For the text-containing cell, return its midpoint in (x, y) coordinate format. 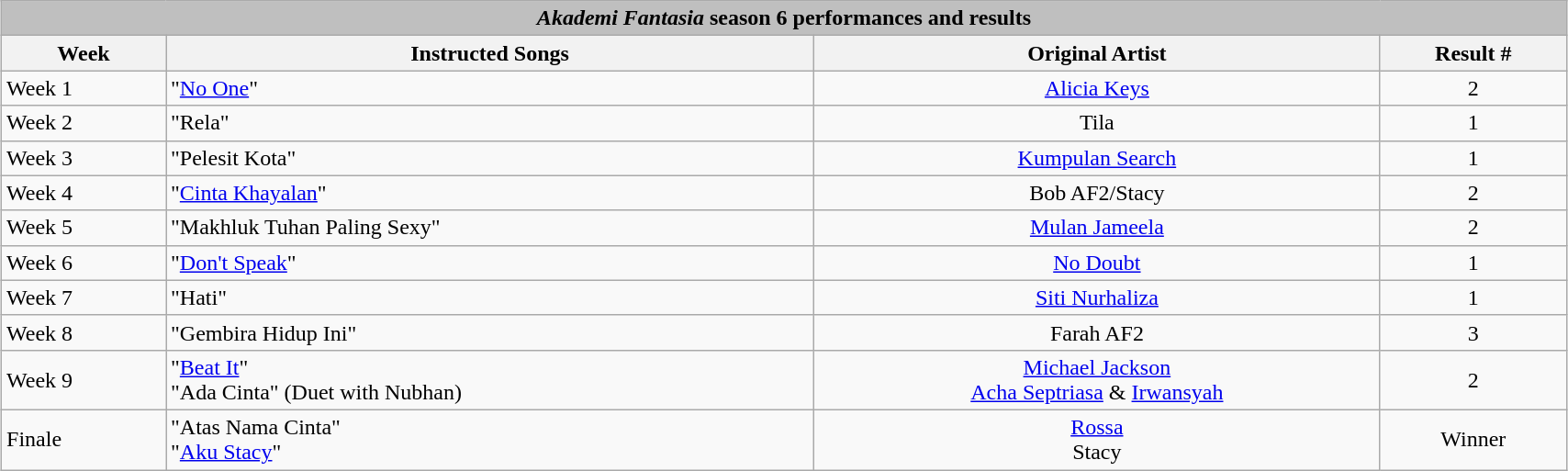
Result # (1473, 53)
Michael Jackson Acha Septriasa & Irwansyah (1097, 380)
"No One" (489, 88)
Kumpulan Search (1097, 158)
Original Artist (1097, 53)
"Makhluk Tuhan Paling Sexy" (489, 228)
Week (84, 53)
"Cinta Khayalan" (489, 193)
Farah AF2 (1097, 332)
Siti Nurhaliza (1097, 297)
"Beat It" "Ada Cinta" (Duet with Nubhan) (489, 380)
Week 8 (84, 332)
Week 4 (84, 193)
Week 9 (84, 380)
Week 3 (84, 158)
Alicia Keys (1097, 88)
No Doubt (1097, 263)
Mulan Jameela (1097, 228)
Rossa Stacy (1097, 439)
Bob AF2/Stacy (1097, 193)
Akademi Fantasia season 6 performances and results (784, 18)
Finale (84, 439)
"Hati" (489, 297)
Week 7 (84, 297)
Week 5 (84, 228)
3 (1473, 332)
"Gembira Hidup Ini" (489, 332)
Instructed Songs (489, 53)
"Rela" (489, 123)
Winner (1473, 439)
Week 1 (84, 88)
"Atas Nama Cinta" "Aku Stacy" (489, 439)
"Don't Speak" (489, 263)
"Pelesit Kota" (489, 158)
Week 6 (84, 263)
Week 2 (84, 123)
Tila (1097, 123)
